From the cell containing the given text, extract its center point as (X, Y) coordinate. 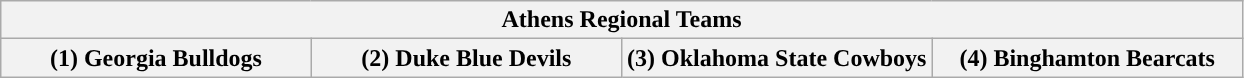
(3) Oklahoma State Cowboys (777, 58)
(1) Georgia Bulldogs (156, 58)
(4) Binghamton Bearcats (1087, 58)
Athens Regional Teams (622, 20)
(2) Duke Blue Devils (466, 58)
